For the text-containing cell, return its midpoint in (X, Y) coordinate format. 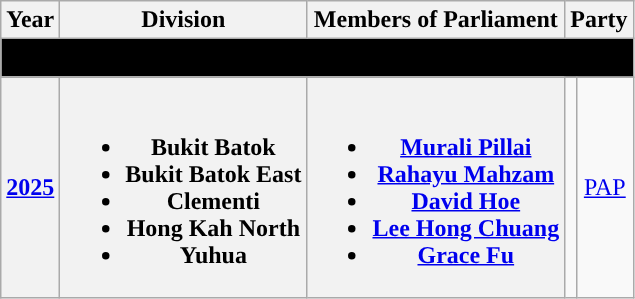
2025 (30, 188)
Murali PillaiRahayu MahzamDavid HoeLee Hong ChuangGrace Fu (436, 188)
Year (30, 20)
Party (599, 20)
Members of Parliament (436, 20)
Bukit BatokBukit Batok EastClementiHong Kah NorthYuhua (184, 188)
Division (184, 20)
PAP (606, 188)
Formation (317, 58)
